Locate the cell with the specified text and output its (x, y) center coordinate. 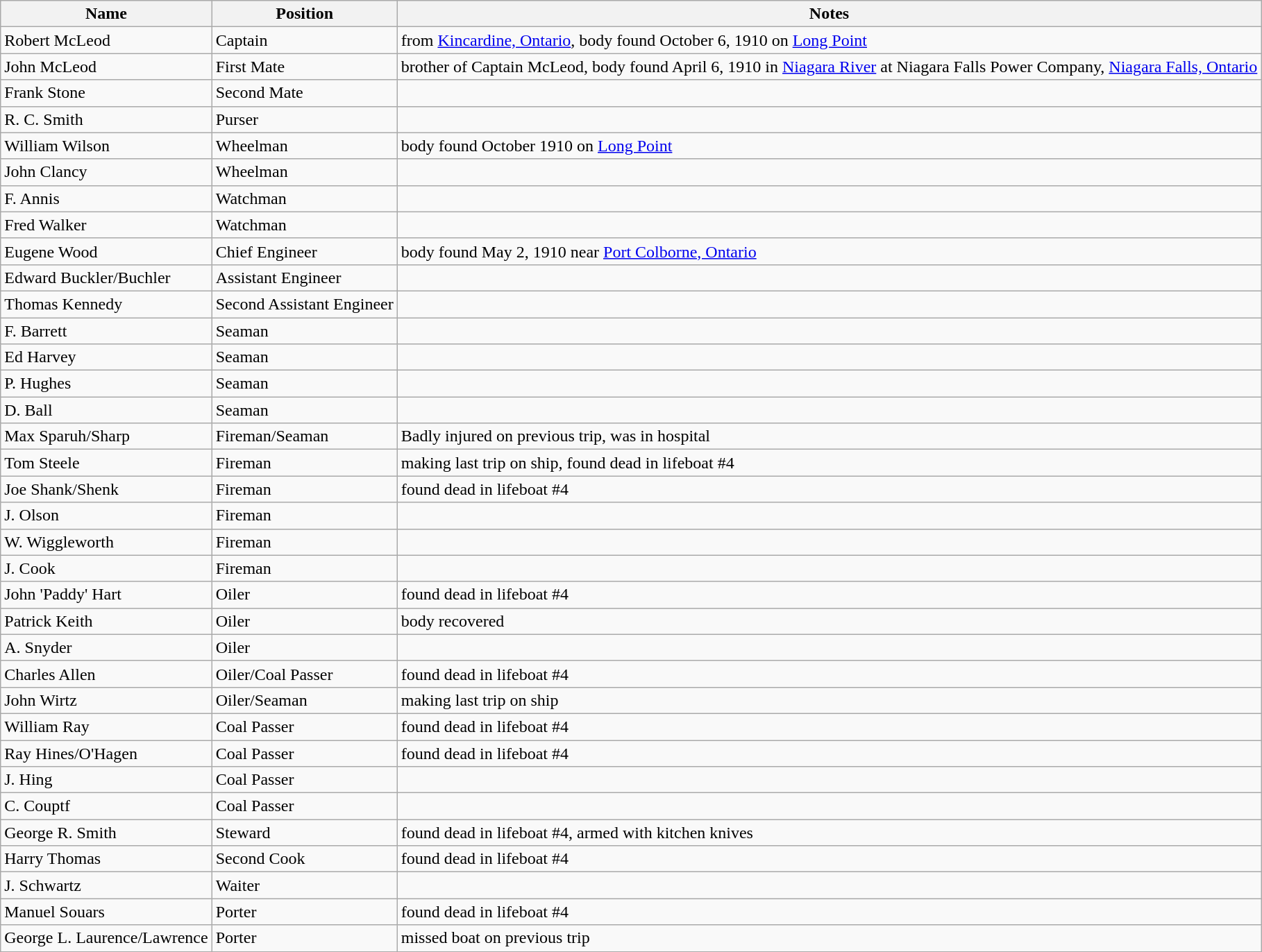
C. Couptf (106, 806)
Charles Allen (106, 674)
Edward Buckler/Buchler (106, 278)
P. Hughes (106, 384)
Name (106, 14)
making last trip on ship, found dead in lifeboat #4 (829, 463)
Steward (304, 833)
J. Cook (106, 568)
J. Olson (106, 516)
Position (304, 14)
F. Annis (106, 198)
Badly injured on previous trip, was in hospital (829, 436)
from Kincardine, Ontario, body found October 6, 1910 on Long Point (829, 40)
body found May 2, 1910 near Port Colborne, Ontario (829, 251)
Fred Walker (106, 225)
D. Ball (106, 410)
Second Assistant Engineer (304, 304)
missed boat on previous trip (829, 938)
Oiler/Seaman (304, 700)
Ray Hines/O'Hagen (106, 753)
brother of Captain McLeod, body found April 6, 1910 in Niagara River at Niagara Falls Power Company, Niagara Falls, Ontario (829, 67)
R. C. Smith (106, 119)
found dead in lifeboat #4, armed with kitchen knives (829, 833)
William Wilson (106, 146)
Tom Steele (106, 463)
J. Hing (106, 780)
Ed Harvey (106, 357)
John 'Paddy' Hart (106, 595)
Assistant Engineer (304, 278)
Second Cook (304, 859)
George L. Laurence/Lawrence (106, 938)
Captain (304, 40)
F. Barrett (106, 331)
Waiter (304, 885)
Thomas Kennedy (106, 304)
Joe Shank/Shenk (106, 489)
Max Sparuh/Sharp (106, 436)
Oiler/Coal Passer (304, 674)
body found October 1910 on Long Point (829, 146)
Frank Stone (106, 93)
body recovered (829, 621)
Manuel Souars (106, 912)
John McLeod (106, 67)
John Clancy (106, 172)
Purser (304, 119)
Patrick Keith (106, 621)
First Mate (304, 67)
W. Wiggleworth (106, 542)
Harry Thomas (106, 859)
William Ray (106, 726)
making last trip on ship (829, 700)
Eugene Wood (106, 251)
J. Schwartz (106, 885)
Robert McLeod (106, 40)
George R. Smith (106, 833)
Chief Engineer (304, 251)
Notes (829, 14)
Second Mate (304, 93)
John Wirtz (106, 700)
Fireman/Seaman (304, 436)
A. Snyder (106, 647)
